Provide the (x, y) coordinate of the cell's center where the given text is located.  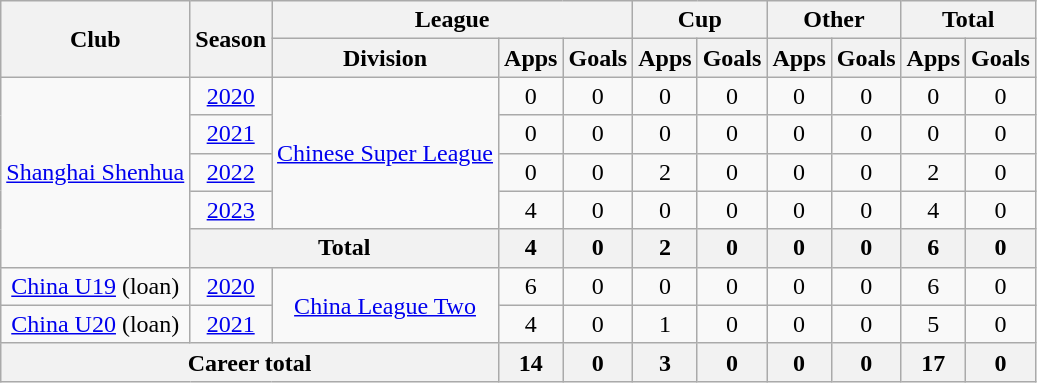
3 (665, 362)
14 (531, 362)
China League Two (386, 305)
2022 (231, 172)
League (452, 20)
Club (96, 39)
China U20 (loan) (96, 324)
Cup (700, 20)
Career total (250, 362)
Other (834, 20)
Division (386, 58)
17 (933, 362)
1 (665, 324)
Shanghai Shenhua (96, 172)
2023 (231, 210)
China U19 (loan) (96, 286)
Chinese Super League (386, 153)
5 (933, 324)
Season (231, 39)
